Determine the [x, y] coordinate at the center of the cell enclosing the given text.  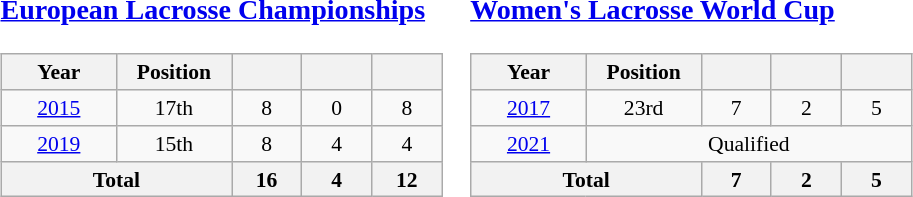
2015 [58, 108]
2021 [528, 144]
17th [174, 108]
Qualified [749, 144]
23rd [644, 108]
2017 [528, 108]
15th [174, 144]
16 [267, 179]
2019 [58, 144]
12 [407, 179]
0 [337, 108]
